Detect which cell encompasses the target text, then output its [X, Y] center coordinate. 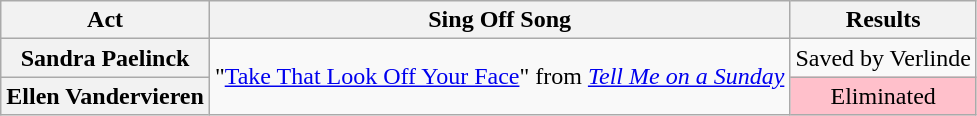
Eliminated [884, 96]
Ellen Vandervieren [106, 96]
Saved by Verlinde [884, 58]
Sing Off Song [499, 20]
Results [884, 20]
"Take That Look Off Your Face" from Tell Me on a Sunday [499, 77]
Sandra Paelinck [106, 58]
Act [106, 20]
